Detect which cell encompasses the target text, then output its (x, y) center coordinate. 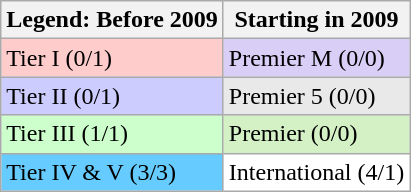
Premier (0/0) (316, 134)
Premier M (0/0) (316, 58)
Tier III (1/1) (112, 134)
Tier I (0/1) (112, 58)
Tier II (0/1) (112, 96)
International (4/1) (316, 172)
Tier IV & V (3/3) (112, 172)
Starting in 2009 (316, 20)
Legend: Before 2009 (112, 20)
Premier 5 (0/0) (316, 96)
